Search for the cell housing the specified text and yield its (x, y) center coordinate. 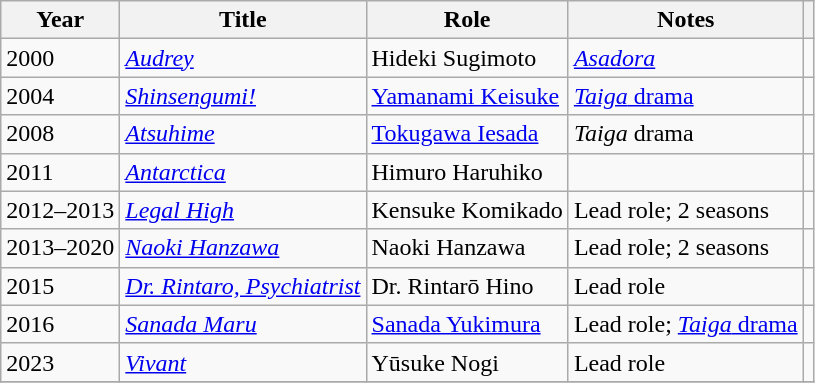
2011 (60, 172)
Shinsengumi! (243, 96)
Audrey (243, 58)
Role (467, 20)
Title (243, 20)
Notes (686, 20)
2000 (60, 58)
Hideki Sugimoto (467, 58)
Dr. Rintarō Hino (467, 286)
2008 (60, 134)
2015 (60, 286)
Atsuhime (243, 134)
Year (60, 20)
2013–2020 (60, 248)
Himuro Haruhiko (467, 172)
Sanada Maru (243, 324)
Antarctica (243, 172)
Lead role; Taiga drama (686, 324)
Sanada Yukimura (467, 324)
Asadora (686, 58)
Yūsuke Nogi (467, 362)
Kensuke Komikado (467, 210)
Dr. Rintaro, Psychiatrist (243, 286)
Tokugawa Iesada (467, 134)
2023 (60, 362)
2012–2013 (60, 210)
Vivant (243, 362)
Yamanami Keisuke (467, 96)
Legal High (243, 210)
2004 (60, 96)
2016 (60, 324)
